Scan for the cell matching the given text and deliver its (x, y) coordinate at center. 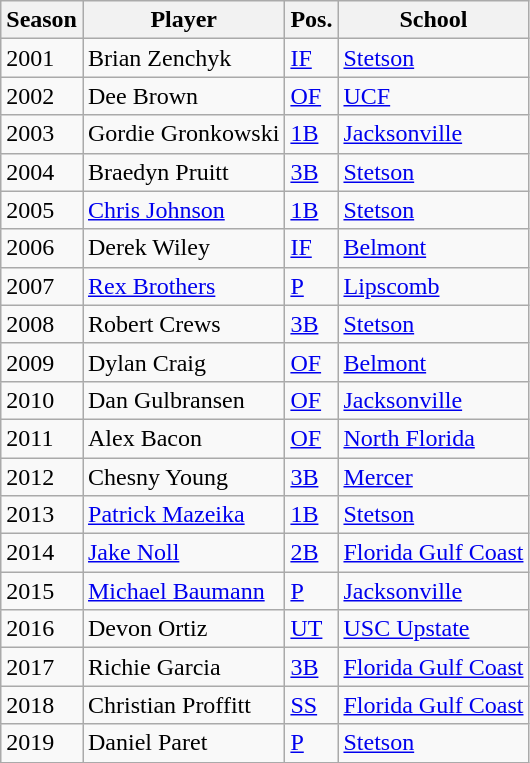
Braedyn Pruitt (183, 172)
Dylan Craig (183, 362)
2011 (42, 438)
2013 (42, 515)
2017 (42, 667)
Dee Brown (183, 96)
2016 (42, 629)
2004 (42, 172)
School (434, 20)
2015 (42, 591)
Daniel Paret (183, 743)
Chesny Young (183, 477)
Rex Brothers (183, 286)
2009 (42, 362)
2002 (42, 96)
Brian Zenchyk (183, 58)
Lipscomb (434, 286)
Jake Noll (183, 553)
Mercer (434, 477)
2B (312, 553)
SS (312, 705)
Devon Ortiz (183, 629)
North Florida (434, 438)
2019 (42, 743)
Season (42, 20)
Gordie Gronkowski (183, 134)
Pos. (312, 20)
2010 (42, 400)
2018 (42, 705)
Christian Proffitt (183, 705)
Dan Gulbransen (183, 400)
Chris Johnson (183, 210)
2008 (42, 324)
2014 (42, 553)
2012 (42, 477)
2003 (42, 134)
Patrick Mazeika (183, 515)
Richie Garcia (183, 667)
Robert Crews (183, 324)
2005 (42, 210)
UCF (434, 96)
Derek Wiley (183, 248)
2007 (42, 286)
2006 (42, 248)
USC Upstate (434, 629)
Alex Bacon (183, 438)
2001 (42, 58)
UT (312, 629)
Player (183, 20)
Michael Baumann (183, 591)
